Find where the given text appears and provide that cell's center as (X, Y) coordinate. 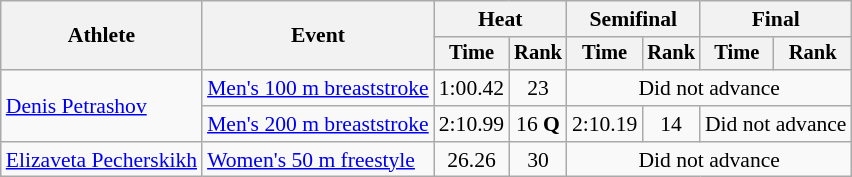
23 (538, 88)
Athlete (102, 36)
Event (318, 36)
Final (776, 19)
Men's 200 m breaststroke (318, 124)
Denis Petrashov (102, 106)
1:00.42 (472, 88)
14 (671, 124)
Heat (500, 19)
Men's 100 m breaststroke (318, 88)
16 Q (538, 124)
2:10.99 (472, 124)
2:10.19 (604, 124)
Semifinal (634, 19)
